Determine the [x, y] coordinate at the center of the cell enclosing the given text.  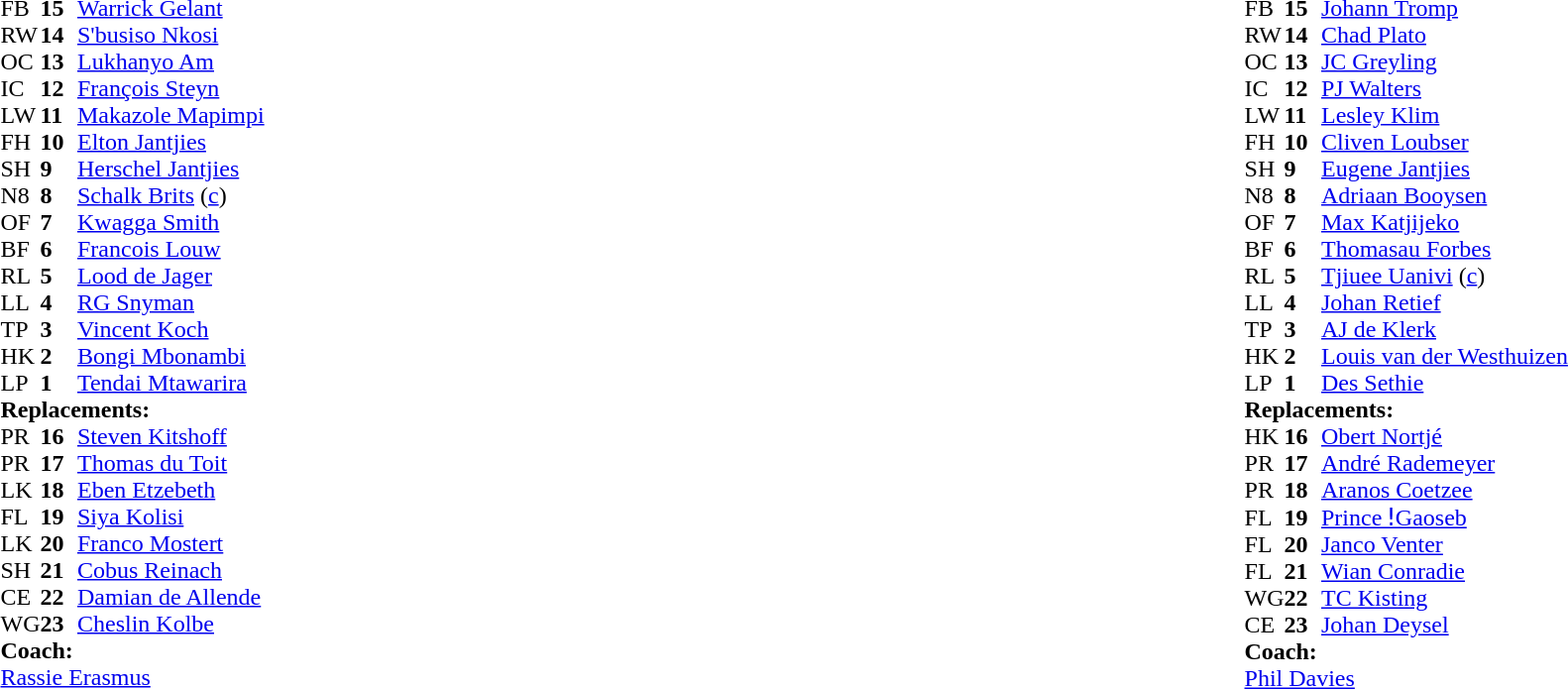
JC Greyling [1445, 61]
Tendai Mtawarira [170, 383]
PJ Walters [1445, 89]
Vincent Koch [170, 329]
Eugene Jantjies [1445, 169]
Des Sethie [1445, 383]
Adriaan Booysen [1445, 196]
Aranos Coetzee [1445, 490]
Cobus Reinach [170, 571]
Johan Deysel [1445, 625]
AJ de Klerk [1445, 329]
Cliven Loubser [1445, 143]
Cheslin Kolbe [170, 625]
Janco Venter [1445, 545]
Eben Etzebeth [170, 490]
Tjiuee Uanivi (c) [1445, 276]
Steven Kitshoff [170, 436]
Max Katjijeko [1445, 222]
Bongi Mbonambi [170, 357]
TC Kisting [1445, 599]
Makazole Mapimpi [170, 115]
Chad Plato [1445, 36]
André Rademeyer [1445, 464]
Damian de Allende [170, 597]
Wian Conradie [1445, 571]
Elton Jantjies [170, 143]
Louis van der Westhuizen [1445, 357]
Johan Retief [1445, 303]
Schalk Brits (c) [170, 196]
S'busiso Nkosi [170, 36]
Franco Mostert [170, 543]
Thomasau Forbes [1445, 250]
Lukhanyo Am [170, 61]
Lesley Klim [1445, 115]
François Steyn [170, 89]
Francois Louw [170, 250]
Siya Kolisi [170, 517]
Herschel Jantjies [170, 169]
Kwagga Smith [170, 222]
Obert Nortjé [1445, 436]
Lood de Jager [170, 276]
RG Snyman [170, 303]
Prince ǃGaoseb [1445, 517]
Thomas du Toit [170, 464]
